Output the [x, y] coordinate of the center of the cell containing the given text.  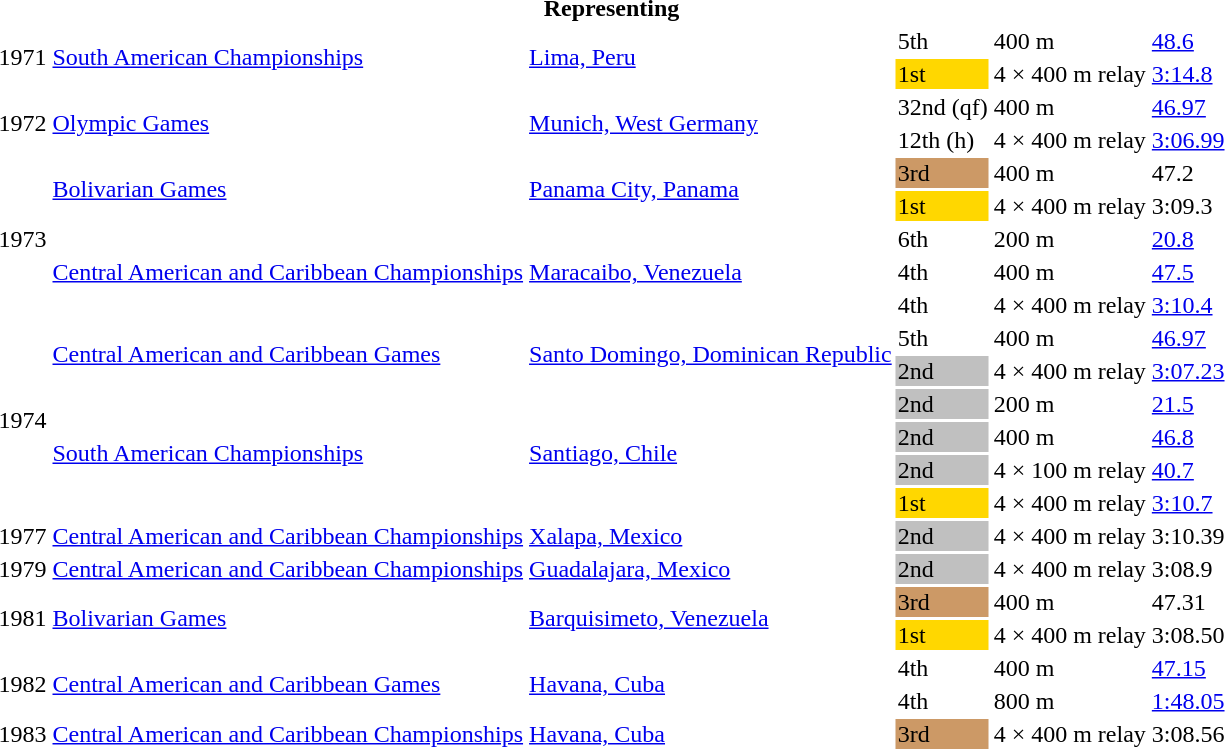
12th (h) [942, 140]
Xalapa, Mexico [711, 536]
Santo Domingo, Dominican Republic [711, 354]
4 × 100 m relay [1070, 470]
800 m [1070, 701]
Olympic Games [288, 124]
Barquisimeto, Venezuela [711, 618]
Lima, Peru [711, 58]
Panama City, Panama [711, 190]
Santiago, Chile [711, 454]
32nd (qf) [942, 107]
Maracaibo, Venezuela [711, 272]
Guadalajara, Mexico [711, 569]
Munich, West Germany [711, 124]
6th [942, 239]
